Extract the [X, Y] coordinate from the center of the cell holding the provided text.  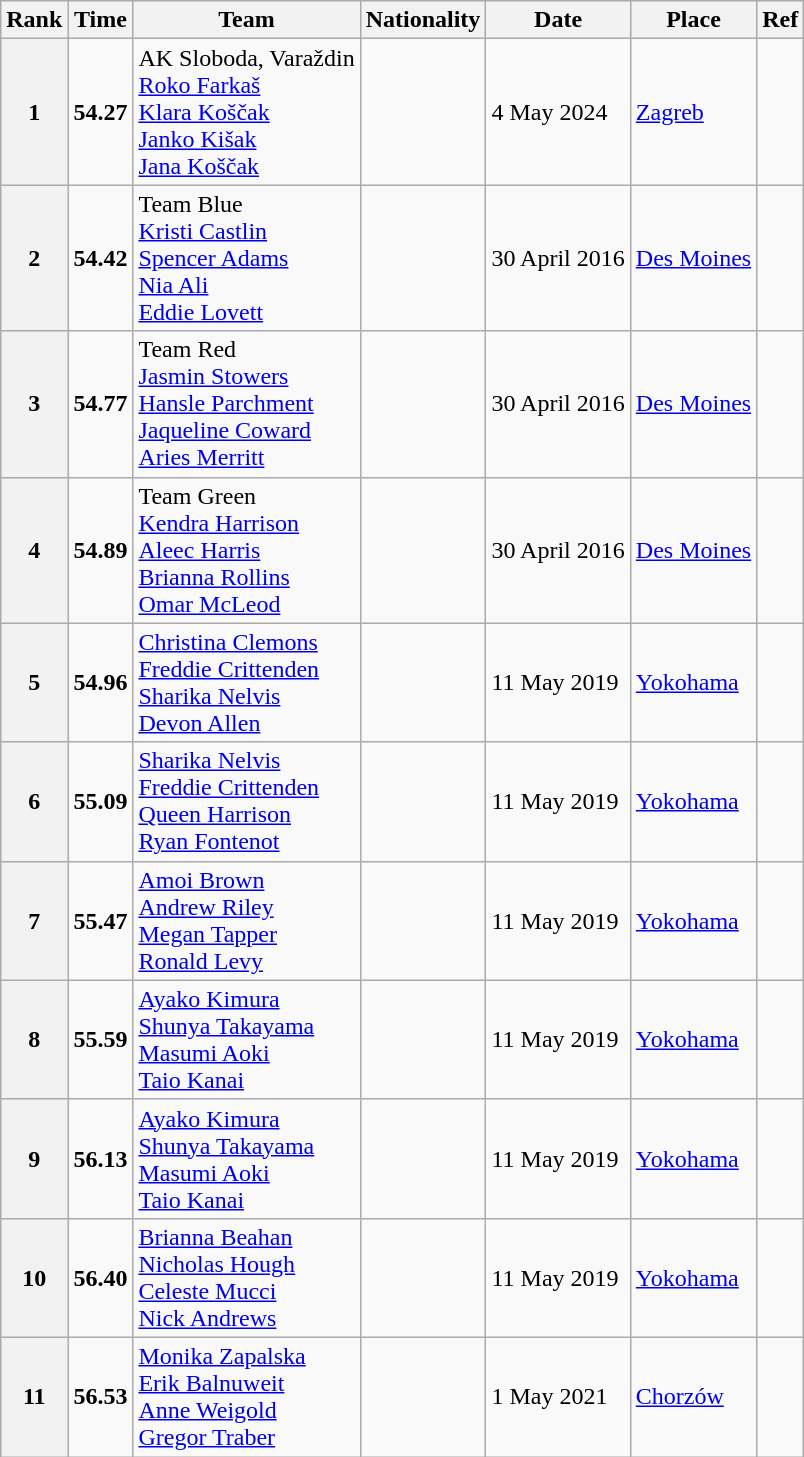
Christina ClemonsFreddie CrittendenSharika NelvisDevon Allen [246, 682]
Zagreb [693, 112]
54.89 [100, 550]
Amoi BrownAndrew RileyMegan TapperRonald Levy [246, 920]
54.96 [100, 682]
2 [34, 258]
5 [34, 682]
Rank [34, 20]
Monika ZapalskaErik BalnuweitAnne WeigoldGregor Traber [246, 1396]
Ref [780, 20]
54.42 [100, 258]
Date [558, 20]
8 [34, 1040]
Sharika NelvisFreddie CrittendenQueen HarrisonRyan Fontenot [246, 802]
56.40 [100, 1278]
Team GreenKendra HarrisonAleec HarrisBrianna RollinsOmar McLeod [246, 550]
AK Sloboda, VaraždinRoko FarkašKlara KoščakJanko KišakJana Koščak [246, 112]
Brianna BeahanNicholas HoughCeleste MucciNick Andrews [246, 1278]
7 [34, 920]
10 [34, 1278]
Place [693, 20]
Chorzów [693, 1396]
Team BlueKristi CastlinSpencer AdamsNia AliEddie Lovett [246, 258]
Team RedJasmin StowersHansle ParchmentJaqueline CowardAries Merritt [246, 404]
Nationality [423, 20]
1 May 2021 [558, 1396]
1 [34, 112]
3 [34, 404]
55.09 [100, 802]
Time [100, 20]
54.27 [100, 112]
56.53 [100, 1396]
Team [246, 20]
11 [34, 1396]
9 [34, 1158]
55.47 [100, 920]
54.77 [100, 404]
4 May 2024 [558, 112]
4 [34, 550]
6 [34, 802]
55.59 [100, 1040]
56.13 [100, 1158]
